Locate the cell with the specified text and output its [X, Y] center coordinate. 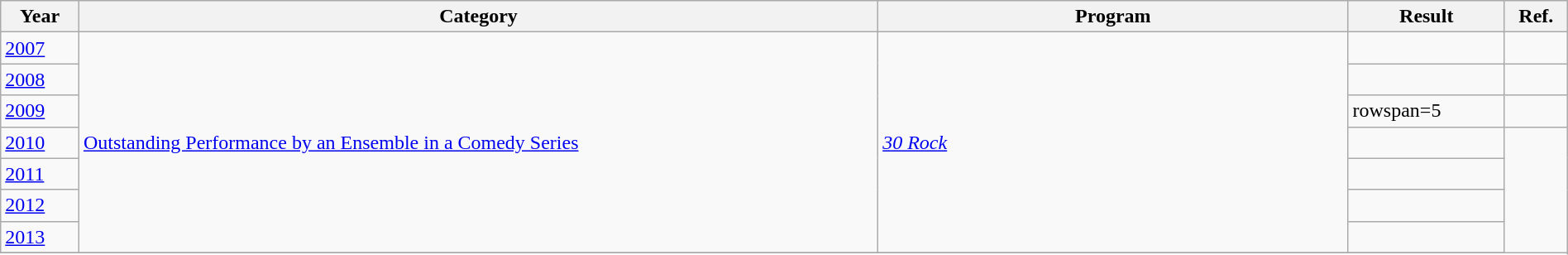
Category [478, 17]
2010 [40, 142]
Ref. [1536, 17]
Outstanding Performance by an Ensemble in a Comedy Series [478, 142]
Result [1426, 17]
2007 [40, 48]
2009 [40, 111]
Program [1113, 17]
2008 [40, 79]
2013 [40, 237]
Year [40, 17]
30 Rock [1113, 142]
2012 [40, 205]
rowspan=5 [1426, 111]
2011 [40, 174]
